Capture the cell that displays the provided text and extract its [X, Y] central coordinate. 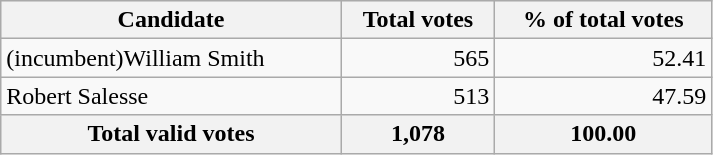
Robert Salesse [171, 96]
47.59 [604, 96]
513 [418, 96]
1,078 [418, 134]
565 [418, 58]
52.41 [604, 58]
100.00 [604, 134]
% of total votes [604, 20]
(incumbent)William Smith [171, 58]
Candidate [171, 20]
Total valid votes [171, 134]
Total votes [418, 20]
